Identify which cell holds the provided text, then report its [X, Y] central coordinate. 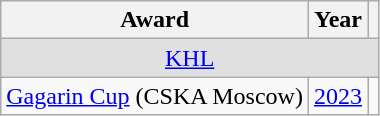
Award [155, 20]
Gagarin Cup (CSKA Moscow) [155, 96]
2023 [338, 96]
Year [338, 20]
KHL [190, 58]
